Search for the cell housing the specified text and yield its [X, Y] center coordinate. 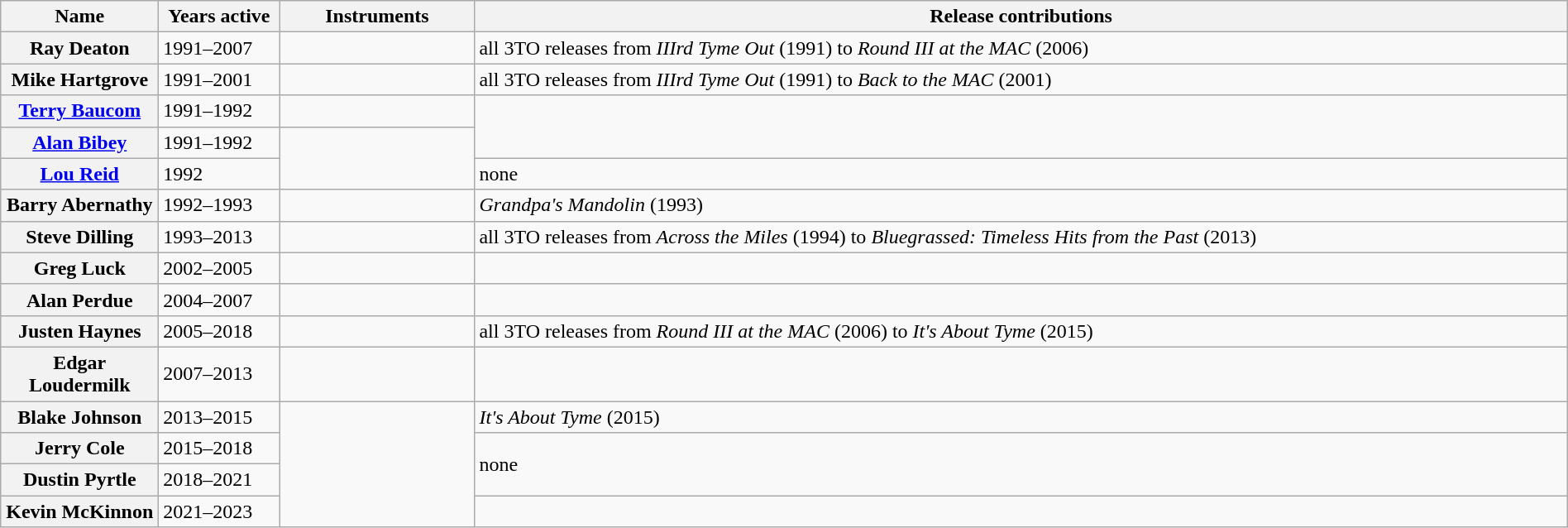
Jerry Cole [79, 449]
all 3TO releases from Across the Miles (1994) to Bluegrassed: Timeless Hits from the Past (2013) [1021, 237]
Terry Baucom [79, 111]
1993–2013 [219, 237]
Ray Deaton [79, 48]
all 3TO releases from Round III at the MAC (2006) to It's About Tyme (2015) [1021, 331]
2015–2018 [219, 449]
It's About Tyme (2015) [1021, 416]
Alan Perdue [79, 300]
Edgar Loudermilk [79, 374]
Blake Johnson [79, 416]
2021–2023 [219, 511]
2005–2018 [219, 331]
1991–2007 [219, 48]
1992–1993 [219, 205]
Alan Bibey [79, 142]
Lou Reid [79, 174]
2013–2015 [219, 416]
Kevin McKinnon [79, 511]
2018–2021 [219, 480]
Barry Abernathy [79, 205]
all 3TO releases from IIIrd Tyme Out (1991) to Back to the MAC (2001) [1021, 79]
Greg Luck [79, 268]
Instruments [377, 17]
Release contributions [1021, 17]
Steve Dilling [79, 237]
Mike Hartgrove [79, 79]
2007–2013 [219, 374]
all 3TO releases from IIIrd Tyme Out (1991) to Round III at the MAC (2006) [1021, 48]
Years active [219, 17]
2002–2005 [219, 268]
Grandpa's Mandolin (1993) [1021, 205]
2004–2007 [219, 300]
Justen Haynes [79, 331]
Name [79, 17]
1991–2001 [219, 79]
Dustin Pyrtle [79, 480]
1992 [219, 174]
